Output the [X, Y] coordinate of the center of the cell containing the given text.  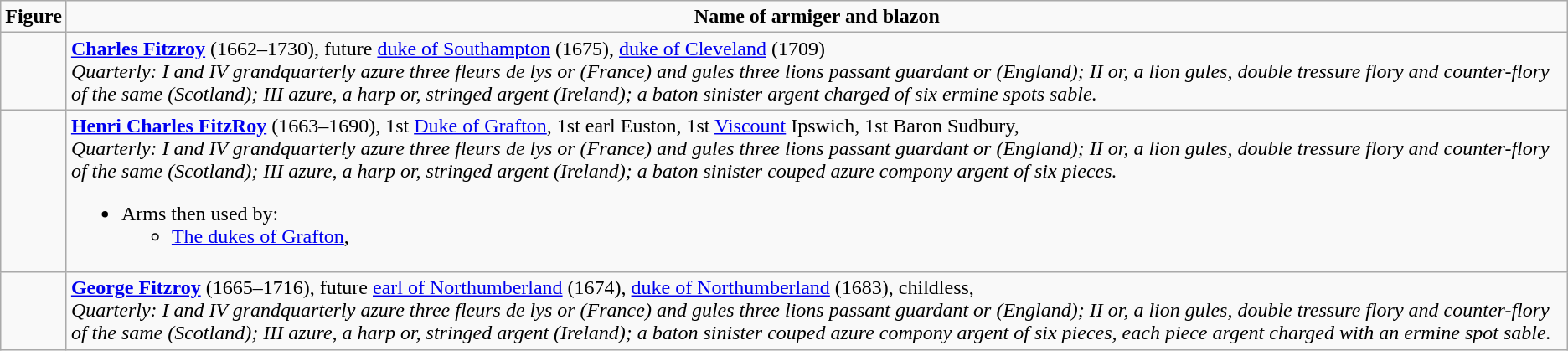
Name of armiger and blazon [817, 17]
Figure [34, 17]
